Scan for the cell matching the given text and deliver its [X, Y] coordinate at center. 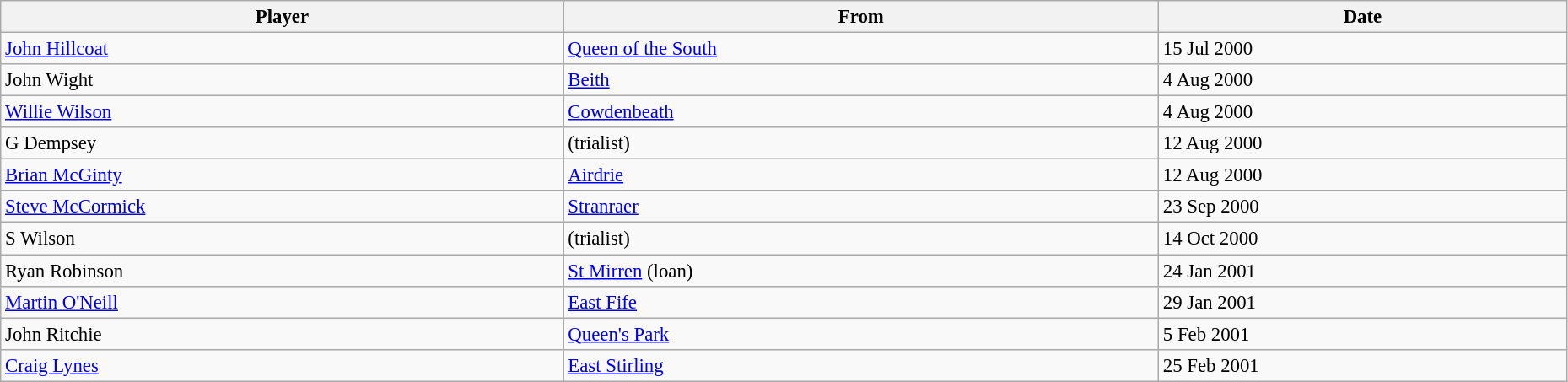
East Stirling [860, 365]
Player [282, 17]
23 Sep 2000 [1363, 207]
John Ritchie [282, 334]
24 Jan 2001 [1363, 271]
Queen of the South [860, 49]
14 Oct 2000 [1363, 239]
St Mirren (loan) [860, 271]
Ryan Robinson [282, 271]
Brian McGinty [282, 175]
Steve McCormick [282, 207]
29 Jan 2001 [1363, 302]
Date [1363, 17]
Airdrie [860, 175]
25 Feb 2001 [1363, 365]
S Wilson [282, 239]
Willie Wilson [282, 112]
G Dempsey [282, 143]
Queen's Park [860, 334]
John Hillcoat [282, 49]
Stranraer [860, 207]
Cowdenbeath [860, 112]
Beith [860, 80]
From [860, 17]
Craig Lynes [282, 365]
Martin O'Neill [282, 302]
East Fife [860, 302]
5 Feb 2001 [1363, 334]
John Wight [282, 80]
15 Jul 2000 [1363, 49]
